For the text-containing cell, return its midpoint in (X, Y) coordinate format. 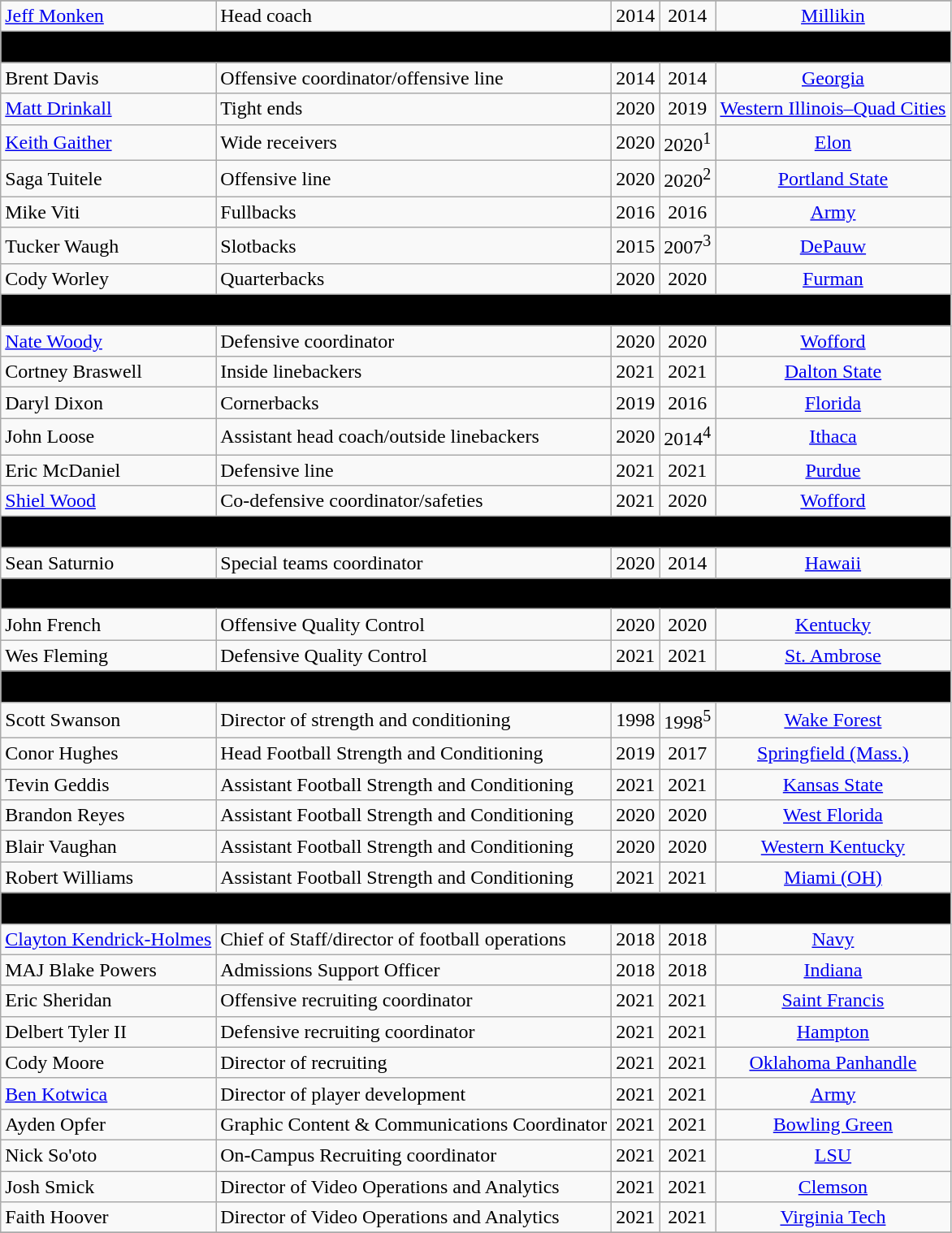
Defensive staff (476, 310)
Sean Saturnio (109, 563)
Ben Kotwica (109, 1093)
Defensive coordinator (414, 341)
Co-defensive coordinator/safeties (414, 501)
West Florida (833, 816)
Hampton (833, 1032)
Admissions Support Officer (414, 970)
Indiana (833, 970)
John French (109, 625)
Oklahoma Panhandle (833, 1062)
Special teams staff (476, 532)
Offensive coordinator/offensive line (414, 78)
Head coach (414, 16)
2017 (687, 754)
Eric Sheridan (109, 1001)
Strength and conditioning staff (476, 686)
20202 (687, 179)
Tucker Waugh (109, 245)
Nick So'oto (109, 1155)
Assistant head coach/outside linebackers (414, 437)
Kansas State (833, 785)
Robert Williams (109, 877)
Ithaca (833, 437)
Wes Fleming (109, 655)
Graphic Content & Communications Coordinator (414, 1124)
Virginia Tech (833, 1218)
Western Illinois–Quad Cities (833, 109)
Delbert Tyler II (109, 1032)
Defensive line (414, 470)
20073 (687, 245)
Director of player development (414, 1093)
Special teams coordinator (414, 563)
Fullbacks (414, 212)
Millikin (833, 16)
Clayton Kendrick-Holmes (109, 939)
Florida (833, 403)
Bowling Green (833, 1124)
Eric McDaniel (109, 470)
Saint Francis (833, 1001)
Offensive Quality Control (414, 625)
Tevin Geddis (109, 785)
Brent Davis (109, 78)
Inside linebackers (414, 372)
Keith Gaither (109, 143)
19985 (687, 720)
Defensive recruiting coordinator (414, 1032)
Head Football Strength and Conditioning (414, 754)
Mike Viti (109, 212)
Blair Vaughan (109, 846)
Brandon Reyes (109, 816)
Furman (833, 279)
Quality control staff (476, 594)
1998 (635, 720)
Defensive Quality Control (414, 655)
Ayden Opfer (109, 1124)
Jeff Monken (109, 16)
Support staff (476, 908)
Offensive line (414, 179)
Purdue (833, 470)
Cortney Braswell (109, 372)
DePauw (833, 245)
2015 (635, 245)
Navy (833, 939)
Cody Worley (109, 279)
Scott Swanson (109, 720)
Dalton State (833, 372)
Conor Hughes (109, 754)
Western Kentucky (833, 846)
Wide receivers (414, 143)
MAJ Blake Powers (109, 970)
On-Campus Recruiting coordinator (414, 1155)
Kentucky (833, 625)
Offensive staff (476, 47)
Elon (833, 143)
Miami (OH) (833, 877)
Daryl Dixon (109, 403)
LSU (833, 1155)
Offensive recruiting coordinator (414, 1001)
20201 (687, 143)
Wake Forest (833, 720)
Nate Woody (109, 341)
St. Ambrose (833, 655)
Springfield (Mass.) (833, 754)
Tight ends (414, 109)
Hawaii (833, 563)
Georgia (833, 78)
Matt Drinkall (109, 109)
Quarterbacks (414, 279)
Shiel Wood (109, 501)
Cornerbacks (414, 403)
Josh Smick (109, 1187)
Cody Moore (109, 1062)
John Loose (109, 437)
Slotbacks (414, 245)
Director of strength and conditioning (414, 720)
Portland State (833, 179)
Saga Tuitele (109, 179)
Chief of Staff/director of football operations (414, 939)
Faith Hoover (109, 1218)
Clemson (833, 1187)
20144 (687, 437)
Director of recruiting (414, 1062)
